From the cell containing the given text, extract its center point as (x, y) coordinate. 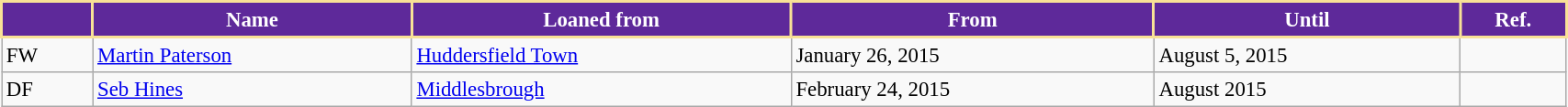
FW (48, 55)
Martin Paterson (252, 55)
Name (252, 20)
Loaned from (601, 20)
Seb Hines (252, 90)
From (972, 20)
January 26, 2015 (972, 55)
August 2015 (1306, 90)
DF (48, 90)
February 24, 2015 (972, 90)
Middlesbrough (601, 90)
August 5, 2015 (1306, 55)
Huddersfield Town (601, 55)
Ref. (1514, 20)
Until (1306, 20)
